Search for the cell housing the specified text and yield its (x, y) center coordinate. 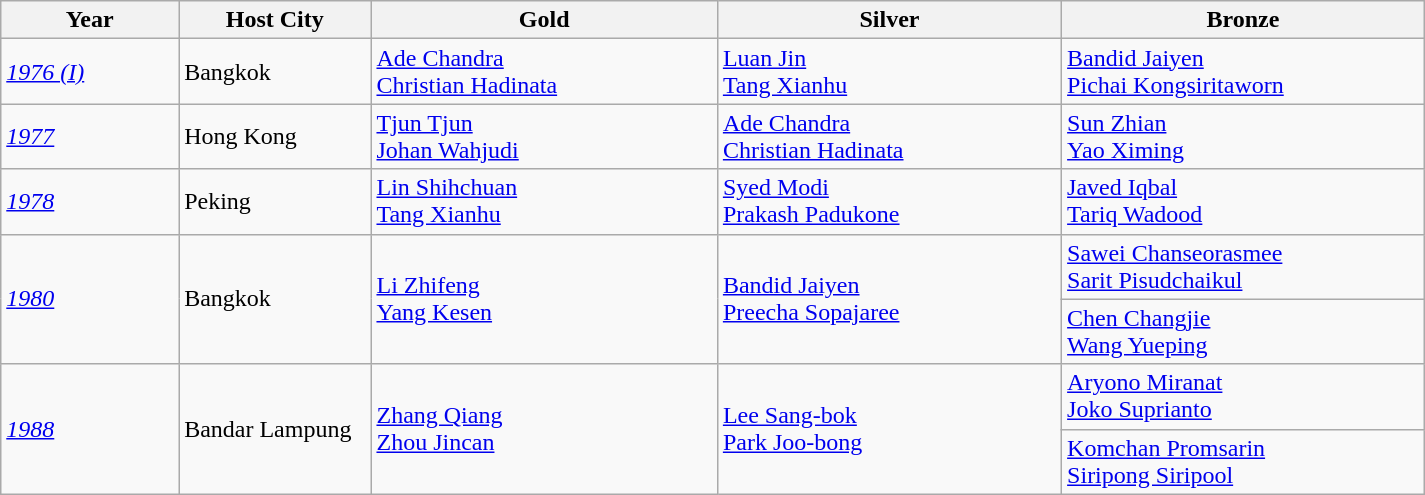
1976 (I) (90, 72)
Hong Kong (275, 136)
Host City (275, 20)
Silver (889, 20)
Bandid Jaiyen Pichai Kongsiritaworn (1244, 72)
Aryono Miranat Joko Suprianto (1244, 396)
Tjun Tjun Johan Wahjudi (544, 136)
Sawei Chanseorasmee Sarit Pisudchaikul (1244, 266)
Komchan Promsarin Siripong Siripool (1244, 462)
1988 (90, 429)
1978 (90, 202)
Lee Sang-bok Park Joo-bong (889, 429)
Javed Iqbal Tariq Wadood (1244, 202)
Luan Jin Tang Xianhu (889, 72)
Sun Zhian Yao Ximing (1244, 136)
Peking (275, 202)
1980 (90, 299)
Zhang Qiang Zhou Jincan (544, 429)
Lin Shihchuan Tang Xianhu (544, 202)
1977 (90, 136)
Gold (544, 20)
Year (90, 20)
Bronze (1244, 20)
Chen Changjie Wang Yueping (1244, 332)
Bandid Jaiyen Preecha Sopajaree (889, 299)
Bandar Lampung (275, 429)
Li Zhifeng Yang Kesen (544, 299)
Syed Modi Prakash Padukone (889, 202)
